Extract the [X, Y] coordinate from the center of the cell holding the provided text.  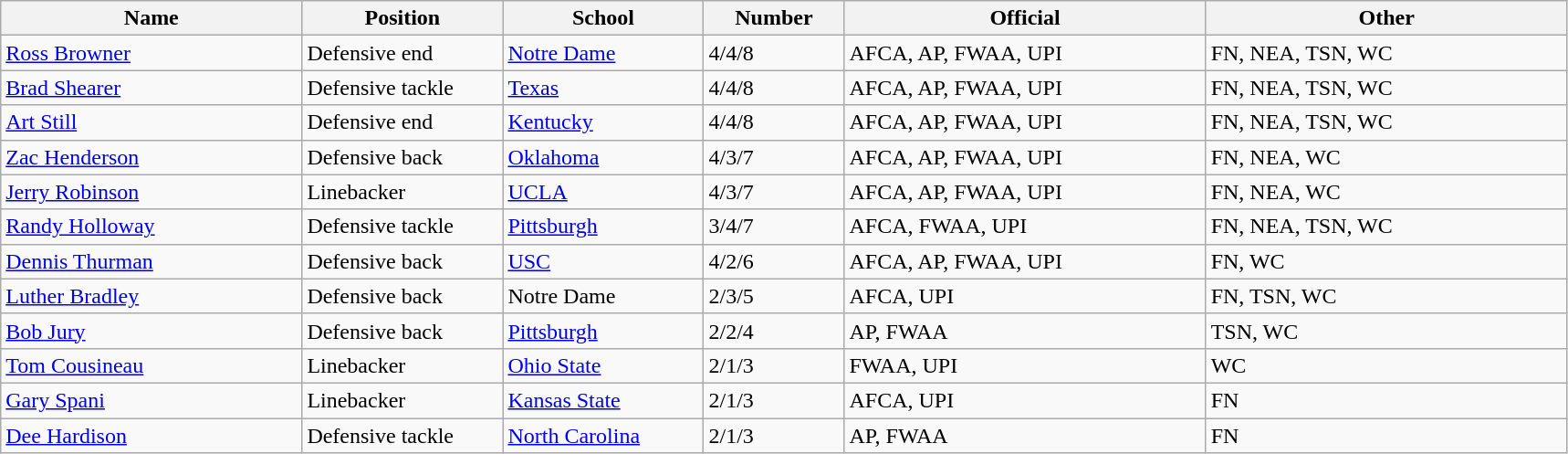
FN, WC [1386, 261]
Bob Jury [152, 331]
FWAA, UPI [1025, 365]
2/3/5 [774, 296]
School [603, 18]
Position [402, 18]
Number [774, 18]
Oklahoma [603, 157]
Dee Hardison [152, 436]
Ohio State [603, 365]
Randy Holloway [152, 227]
Jerry Robinson [152, 192]
4/2/6 [774, 261]
Dennis Thurman [152, 261]
Tom Cousineau [152, 365]
FN, TSN, WC [1386, 296]
Luther Bradley [152, 296]
Art Still [152, 122]
Texas [603, 88]
UCLA [603, 192]
WC [1386, 365]
Name [152, 18]
Official [1025, 18]
3/4/7 [774, 227]
AFCA, FWAA, UPI [1025, 227]
TSN, WC [1386, 331]
2/2/4 [774, 331]
Kansas State [603, 400]
Other [1386, 18]
Gary Spani [152, 400]
Brad Shearer [152, 88]
Kentucky [603, 122]
Zac Henderson [152, 157]
Ross Browner [152, 53]
USC [603, 261]
North Carolina [603, 436]
